Pinpoint the cell where the given text exists, returning its (x, y) midpoint coordinate. 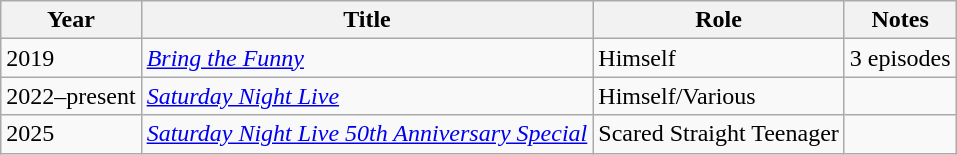
Title (367, 20)
Saturday Night Live 50th Anniversary Special (367, 134)
Bring the Funny (367, 58)
2019 (71, 58)
Notes (900, 20)
Role (719, 20)
Scared Straight Teenager (719, 134)
Himself (719, 58)
2025 (71, 134)
2022–present (71, 96)
3 episodes (900, 58)
Himself/Various (719, 96)
Saturday Night Live (367, 96)
Year (71, 20)
